Extract the (X, Y) coordinate from the center of the cell holding the provided text.  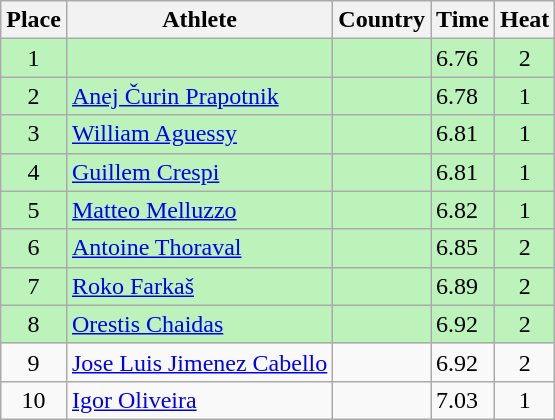
Orestis Chaidas (199, 324)
6.82 (463, 210)
6.78 (463, 96)
5 (34, 210)
Place (34, 20)
Roko Farkaš (199, 286)
Heat (524, 20)
7 (34, 286)
Athlete (199, 20)
8 (34, 324)
Igor Oliveira (199, 400)
Time (463, 20)
Guillem Crespi (199, 172)
7.03 (463, 400)
4 (34, 172)
6 (34, 248)
9 (34, 362)
Matteo Melluzzo (199, 210)
William Aguessy (199, 134)
Country (382, 20)
3 (34, 134)
Antoine Thoraval (199, 248)
Jose Luis Jimenez Cabello (199, 362)
6.89 (463, 286)
10 (34, 400)
Anej Čurin Prapotnik (199, 96)
6.76 (463, 58)
6.85 (463, 248)
